Find where the given text appears and provide that cell's center as (X, Y) coordinate. 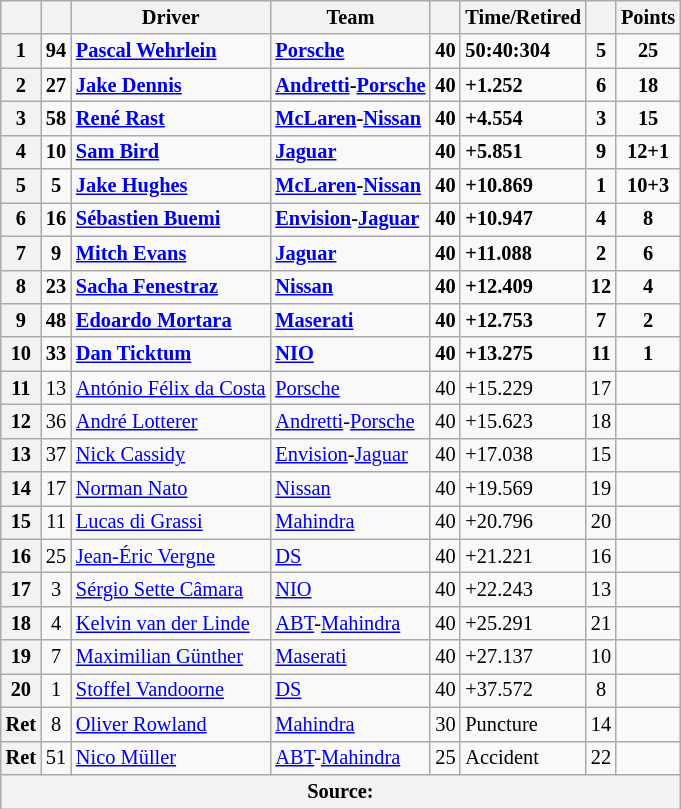
12+1 (648, 152)
+15.229 (523, 388)
48 (56, 320)
Dan Ticktum (170, 354)
Oliver Rowland (170, 724)
Sébastien Buemi (170, 219)
51 (56, 758)
Norman Nato (170, 489)
37 (56, 455)
58 (56, 118)
+4.554 (523, 118)
Source: (340, 791)
Edoardo Mortara (170, 320)
10+3 (648, 186)
23 (56, 287)
Jake Dennis (170, 85)
+20.796 (523, 522)
+10.947 (523, 219)
27 (56, 85)
Sérgio Sette Câmara (170, 589)
+25.291 (523, 623)
Lucas di Grassi (170, 522)
+12.409 (523, 287)
Points (648, 17)
36 (56, 421)
+10.869 (523, 186)
André Lotterer (170, 421)
Time/Retired (523, 17)
Accident (523, 758)
+21.221 (523, 556)
Stoffel Vandoorne (170, 690)
+19.569 (523, 489)
+27.137 (523, 657)
50:40:304 (523, 51)
Jean-Éric Vergne (170, 556)
+37.572 (523, 690)
Nick Cassidy (170, 455)
+12.753 (523, 320)
Pascal Wehrlein (170, 51)
Nico Müller (170, 758)
+11.088 (523, 253)
+17.038 (523, 455)
Sacha Fenestraz (170, 287)
+1.252 (523, 85)
António Félix da Costa (170, 388)
+22.243 (523, 589)
René Rast (170, 118)
Team (350, 17)
+5.851 (523, 152)
21 (601, 623)
Sam Bird (170, 152)
94 (56, 51)
Kelvin van der Linde (170, 623)
30 (445, 724)
Puncture (523, 724)
Jake Hughes (170, 186)
Driver (170, 17)
+15.623 (523, 421)
Mitch Evans (170, 253)
33 (56, 354)
Maximilian Günther (170, 657)
22 (601, 758)
+13.275 (523, 354)
